Determine the (X, Y) coordinate at the center of the cell enclosing the given text.  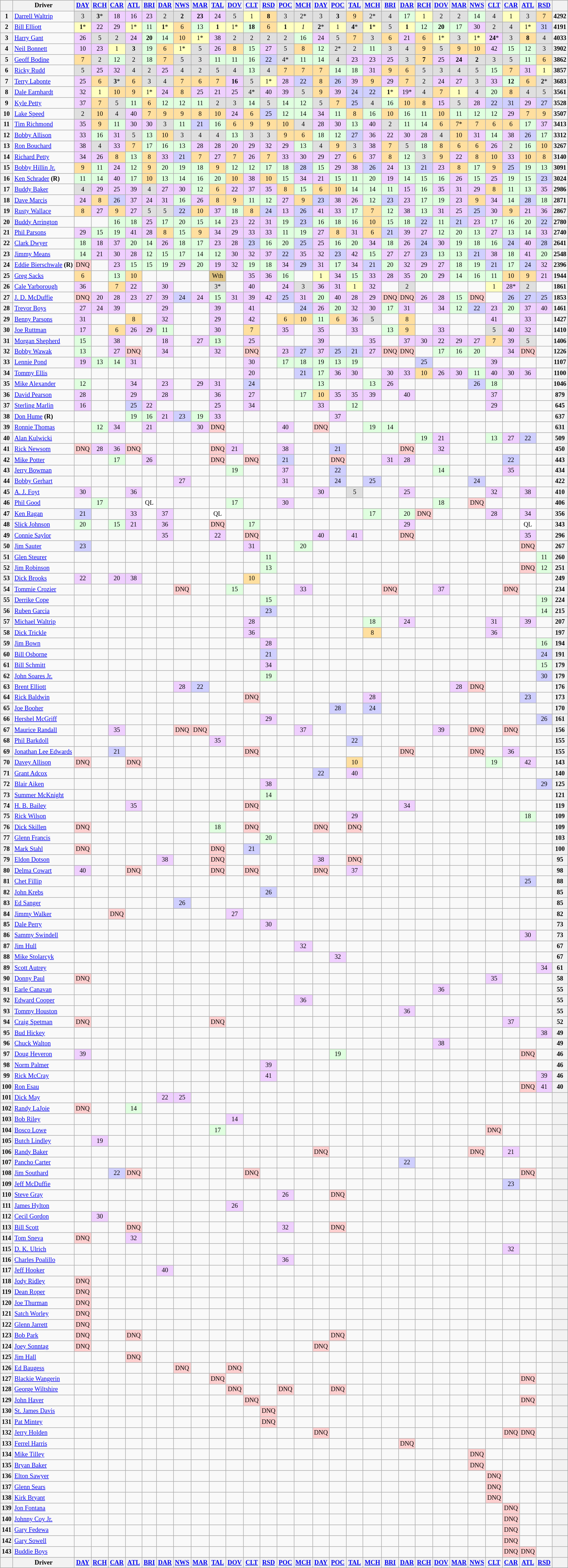
63 (7, 687)
Bud Hickey (43, 1033)
Dale Perry (43, 925)
2780 (560, 222)
H. B. Bailey (43, 806)
107 (7, 1163)
645 (560, 405)
Jeff McDuffie (43, 1184)
Phil Good (43, 503)
Bill Osborne (43, 654)
173 (560, 698)
102 (7, 1109)
123 (7, 1336)
51 (7, 557)
260 (560, 557)
John Soares Jr. (43, 676)
131 (7, 1422)
3091 (560, 168)
631 (560, 428)
90 (7, 978)
3312 (560, 135)
70 (7, 763)
Bobby Gerhart (43, 481)
Eldon Dotson (43, 860)
161 (560, 719)
Don Hume (R) (43, 416)
86 (7, 936)
224 (560, 601)
Ruben Garcia (43, 611)
879 (560, 395)
141 (7, 1530)
Gary Fedewa (43, 1530)
450 (560, 449)
134 (7, 1454)
99 (7, 1076)
Bosco Lowe (43, 1130)
Doug Heveron (43, 1054)
104 (7, 1130)
2396 (560, 265)
James Hylton (43, 1206)
Jim Robinson (43, 568)
Charles Poalillo (43, 1260)
Pat Mintey (43, 1422)
Blair Aiken (43, 784)
Ron Esau (43, 1087)
1410 (560, 330)
1406 (560, 341)
Ed Baugess (43, 1368)
Bobby Wawak (43, 352)
234 (560, 590)
Clark Dwyer (43, 243)
207 (560, 622)
Rick McCray (43, 1076)
Jerry Bowman (43, 471)
Jonathan Lee Edwards (43, 752)
64 (7, 698)
1100 (560, 373)
Mike Stolarcyk (43, 957)
24* (494, 38)
Jody Ridley (43, 1281)
130 (7, 1411)
Joey Sonntag (43, 1347)
Mike Alexander (43, 384)
Mike Tilley (43, 1454)
128 (7, 1389)
3902 (560, 49)
75 (7, 816)
139 (7, 1509)
197 (560, 633)
2986 (560, 190)
Grant Adcox (43, 774)
Brent Elliott (43, 687)
Jeff Hooker (43, 1271)
194 (560, 643)
Jim Hull (43, 946)
Dale Earnhardt (43, 92)
50 (7, 546)
Lennie Pond (43, 363)
637 (560, 416)
101 (7, 1098)
Rick Newsom (43, 449)
Joe Ruttman (43, 330)
Satch Worley (43, 1314)
113 (7, 1227)
3561 (560, 92)
3857 (560, 70)
89 (7, 968)
Jimmy Means (43, 254)
509 (560, 438)
Darrell Waltrip (43, 17)
Glenn Sears (43, 1487)
57 (7, 622)
Buddy Baker (43, 190)
Alan Kulwicki (43, 438)
Bob Park (43, 1336)
4292 (560, 17)
1226 (560, 352)
Mike Potter (43, 460)
Ronnie Thomas (43, 428)
56 (7, 611)
Bryan Baker (43, 1465)
Donny Paul (43, 978)
170 (560, 708)
133 (7, 1444)
Bill Scott (43, 1227)
Johnny Coy Jr. (43, 1519)
97 (7, 1054)
77 (7, 838)
3024 (560, 179)
Mark Stahl (43, 849)
Dean Roper (43, 1292)
1461 (560, 308)
Phil Parsons (43, 233)
3413 (560, 125)
Chet Fillip (43, 881)
A. J. Foyt (43, 492)
1427 (560, 319)
79 (7, 860)
Edward Cooper (43, 1001)
114 (7, 1238)
Joe Thurman (43, 1303)
Jim Southard (43, 1174)
76 (7, 827)
53 (7, 579)
62 (7, 676)
Bill Schmitt (43, 665)
7* (459, 125)
135 (7, 1465)
Ferrel Harris (43, 1444)
Jimmy Walker (43, 914)
91 (7, 989)
Davey Allison (43, 763)
343 (560, 525)
106 (7, 1152)
Lake Speed (43, 114)
Wth (218, 276)
Randy LaJoie (43, 1109)
Eddie Bierschwale (R) (43, 265)
296 (560, 536)
96 (7, 1044)
3507 (560, 114)
422 (560, 481)
Glenn Jarrett (43, 1325)
45 (7, 492)
116 (7, 1260)
Dick Brooks (43, 579)
Glen Steurer (43, 557)
110 (7, 1195)
Bill Elliott (43, 28)
Sammy Swindell (43, 936)
Ron Bouchard (43, 146)
115 (7, 1249)
44 (7, 481)
127 (7, 1379)
112 (7, 1216)
443 (560, 460)
Michael Waltrip (43, 622)
Jon Fontana (43, 1509)
60 (7, 654)
249 (560, 579)
87 (7, 946)
2641 (560, 243)
Phil Barkdoll (43, 741)
2740 (560, 233)
Slick Johnson (43, 525)
Ricky Rudd (43, 70)
St. James Davis (43, 1411)
356 (560, 514)
1046 (560, 384)
Kyle Petty (43, 103)
28* (511, 287)
Steve Gray (43, 1195)
Geoff Bodine (43, 60)
1861 (560, 287)
69 (7, 752)
267 (560, 546)
Terry Labonte (43, 81)
Connie Saylor (43, 536)
3862 (560, 60)
Cecil Gordon (43, 1216)
122 (7, 1325)
Morgan Shepherd (43, 341)
83 (7, 903)
Bob Riley (43, 1119)
126 (7, 1368)
1107 (560, 363)
Jim Bown (43, 643)
120 (7, 1303)
94 (7, 1022)
80 (7, 871)
Randy Baker (43, 1152)
Dick Skillen (43, 827)
Richard Petty (43, 157)
Dick Trickle (43, 633)
117 (7, 1271)
Hershel McGriff (43, 719)
72 (7, 784)
406 (560, 503)
434 (560, 471)
Scott Autrey (43, 968)
Earle Canavan (43, 989)
215 (560, 611)
Sterling Marlin (43, 405)
Pancho Carter (43, 1163)
108 (7, 1174)
176 (560, 687)
Dick May (43, 1098)
J. D. McDuffie (43, 298)
191 (560, 654)
Jerry Holden (43, 1433)
Ken Ragan (43, 514)
136 (7, 1476)
Greg Sacks (43, 276)
251 (560, 568)
Harry Gant (43, 38)
Bobby Allison (43, 135)
59 (7, 643)
118 (7, 1281)
Neil Bonnett (43, 49)
3683 (560, 81)
138 (7, 1498)
Glenn Francis (43, 838)
129 (7, 1400)
4033 (560, 38)
Trevor Boys (43, 308)
4191 (560, 28)
Norm Palmer (43, 1065)
111 (7, 1206)
Rusty Wallace (43, 211)
65 (7, 708)
2871 (560, 201)
Blackie Wangerin (43, 1379)
Maurice Randall (43, 730)
43 (7, 471)
105 (7, 1141)
156 (560, 730)
Tommy Ellis (43, 373)
Jim Hall (43, 1357)
Summer McKnight (43, 795)
Bobby Hillin Jr. (43, 168)
Butch Lindley (43, 1141)
132 (7, 1433)
John Krebs (43, 892)
John Haver (43, 1400)
Joe Booher (43, 708)
Tommy Houston (43, 1011)
Tommie Crozier (43, 590)
Buddie Boys (43, 1551)
George Wiltshire (43, 1389)
78 (7, 849)
1944 (560, 276)
81 (7, 881)
Kirk Bryant (43, 1498)
Cale Yarborough (43, 287)
Dave Marcis (43, 201)
Delma Cowart (43, 871)
Tim Richmond (43, 125)
2548 (560, 254)
Rick Wilson (43, 816)
D. K. Ulrich (43, 1249)
71 (7, 774)
Elton Sawyer (43, 1476)
Jim Sauter (43, 546)
47 (7, 514)
Tom Sneva (43, 1238)
1853 (560, 298)
Gary Sowell (43, 1541)
3140 (560, 157)
66 (7, 719)
19* (407, 92)
124 (7, 1347)
Derrike Cope (43, 601)
3528 (560, 103)
Rick Baldwin (43, 698)
Craig Spetman (43, 1022)
48 (7, 525)
Benny Parsons (43, 319)
Ed Sanger (43, 903)
Buddy Arrington (43, 222)
92 (7, 1001)
93 (7, 1011)
54 (7, 590)
3267 (560, 146)
74 (7, 806)
142 (7, 1541)
84 (7, 914)
David Pearson (43, 395)
410 (560, 492)
2867 (560, 211)
137 (7, 1487)
Ken Schrader (R) (43, 179)
Chuck Walton (43, 1044)
68 (7, 741)
